Find where the given text appears and provide that cell's center as [x, y] coordinate. 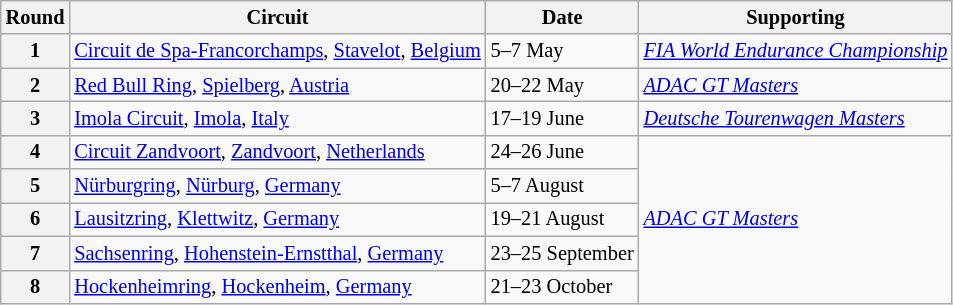
6 [36, 219]
Round [36, 17]
20–22 May [562, 85]
2 [36, 85]
8 [36, 287]
Sachsenring, Hohenstein-Ernstthal, Germany [277, 253]
Circuit [277, 17]
Circuit Zandvoort, Zandvoort, Netherlands [277, 152]
Nürburgring, Nürburg, Germany [277, 186]
24–26 June [562, 152]
3 [36, 118]
5–7 May [562, 51]
Circuit de Spa-Francorchamps, Stavelot, Belgium [277, 51]
Supporting [796, 17]
5 [36, 186]
Hockenheimring, Hockenheim, Germany [277, 287]
Date [562, 17]
4 [36, 152]
FIA World Endurance Championship [796, 51]
17–19 June [562, 118]
7 [36, 253]
1 [36, 51]
Imola Circuit, Imola, Italy [277, 118]
23–25 September [562, 253]
19–21 August [562, 219]
5–7 August [562, 186]
Lausitzring, Klettwitz, Germany [277, 219]
Deutsche Tourenwagen Masters [796, 118]
21–23 October [562, 287]
Red Bull Ring, Spielberg, Austria [277, 85]
